Provide the (X, Y) coordinate of the cell's center where the given text is located.  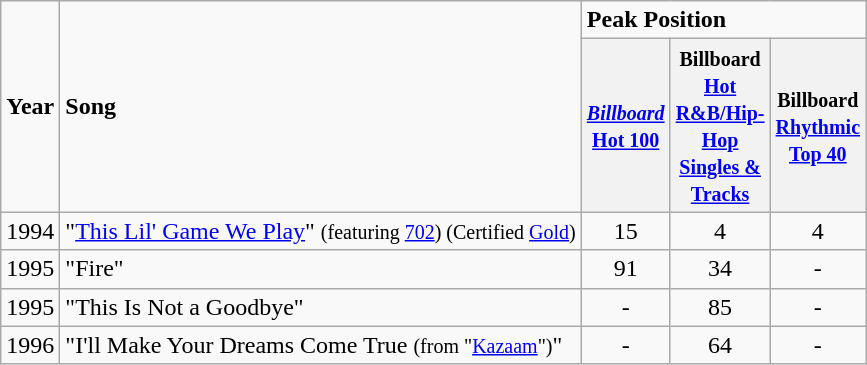
Peak Position (723, 20)
1994 (30, 231)
64 (720, 345)
34 (720, 269)
Billboard Hot 100 (626, 126)
"This Lil' Game We Play" (featuring 702) (Certified Gold) (320, 231)
Billboard Hot R&B/Hip-Hop Singles & Tracks (720, 126)
Year (30, 106)
91 (626, 269)
85 (720, 307)
"This Is Not a Goodbye" (320, 307)
Song (320, 106)
"Fire" (320, 269)
15 (626, 231)
Billboard Rhythmic Top 40 (818, 126)
1996 (30, 345)
"I'll Make Your Dreams Come True (from "Kazaam")" (320, 345)
